Output the [X, Y] coordinate of the center of the cell containing the given text.  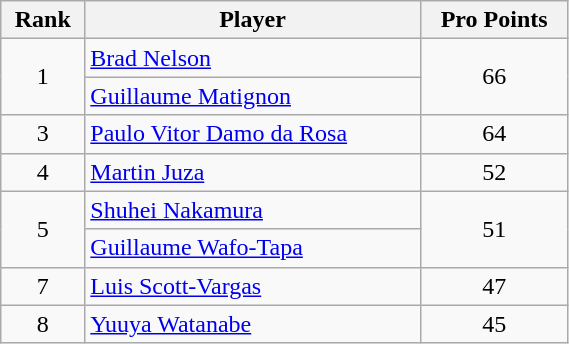
Brad Nelson [252, 58]
Rank [43, 20]
66 [494, 77]
Luis Scott-Vargas [252, 286]
51 [494, 229]
64 [494, 134]
8 [43, 324]
4 [43, 172]
Yuuya Watanabe [252, 324]
45 [494, 324]
Player [252, 20]
Guillaume Matignon [252, 96]
5 [43, 229]
47 [494, 286]
Shuhei Nakamura [252, 210]
7 [43, 286]
52 [494, 172]
Pro Points [494, 20]
Guillaume Wafo-Tapa [252, 248]
1 [43, 77]
Paulo Vitor Damo da Rosa [252, 134]
Martin Juza [252, 172]
3 [43, 134]
